Identify which cell holds the provided text, then report its (X, Y) central coordinate. 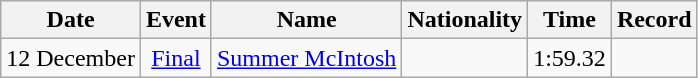
Summer McIntosh (306, 58)
Nationality (465, 20)
Event (176, 20)
Date (71, 20)
Time (570, 20)
1:59.32 (570, 58)
12 December (71, 58)
Record (654, 20)
Final (176, 58)
Name (306, 20)
